Determine the [X, Y] coordinate at the center of the cell enclosing the given text.  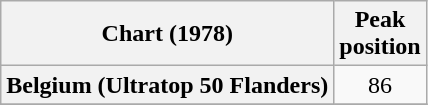
Chart (1978) [168, 34]
Belgium (Ultratop 50 Flanders) [168, 85]
86 [380, 85]
Peakposition [380, 34]
